Find where the given text appears and provide that cell's center as (x, y) coordinate. 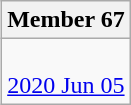
Member 67 (66, 20)
2020 Jun 05 (66, 72)
